Return the (X, Y) coordinate for the center point of the cell that contains the specified text.  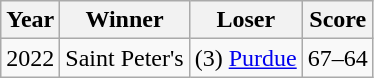
Year (30, 20)
Winner (124, 20)
67–64 (338, 58)
Saint Peter's (124, 58)
2022 (30, 58)
Score (338, 20)
Loser (246, 20)
(3) Purdue (246, 58)
